Extract the (x, y) coordinate from the center of the cell holding the provided text.  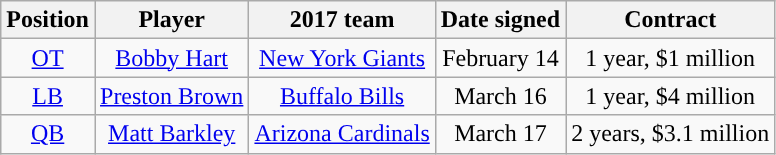
Bobby Hart (171, 58)
March 17 (500, 134)
OT (48, 58)
2017 team (342, 20)
1 year, $1 million (670, 58)
Contract (670, 20)
March 16 (500, 96)
Date signed (500, 20)
New York Giants (342, 58)
February 14 (500, 58)
2 years, $3.1 million (670, 134)
Matt Barkley (171, 134)
Player (171, 20)
LB (48, 96)
Arizona Cardinals (342, 134)
QB (48, 134)
Buffalo Bills (342, 96)
Preston Brown (171, 96)
1 year, $4 million (670, 96)
Position (48, 20)
